Output the (x, y) coordinate of the center of the cell containing the given text.  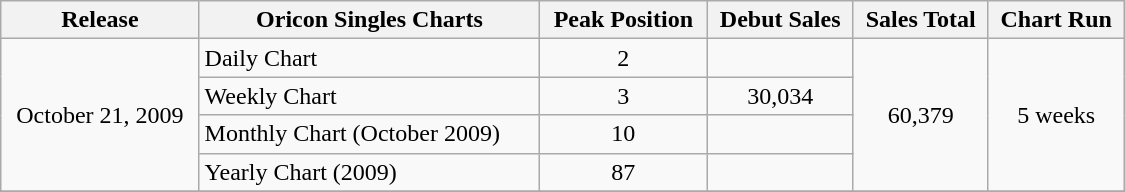
October 21, 2009 (100, 115)
3 (624, 96)
60,379 (920, 115)
2 (624, 58)
5 weeks (1056, 115)
30,034 (780, 96)
Daily Chart (370, 58)
Monthly Chart (October 2009) (370, 134)
10 (624, 134)
Release (100, 20)
87 (624, 172)
Sales Total (920, 20)
Peak Position (624, 20)
Chart Run (1056, 20)
Weekly Chart (370, 96)
Oricon Singles Charts (370, 20)
Yearly Chart (2009) (370, 172)
Debut Sales (780, 20)
